Return the (X, Y) coordinate for the center point of the cell that contains the specified text.  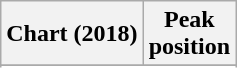
Peakposition (189, 34)
Chart (2018) (72, 34)
